Identify which cell holds the provided text, then report its [X, Y] central coordinate. 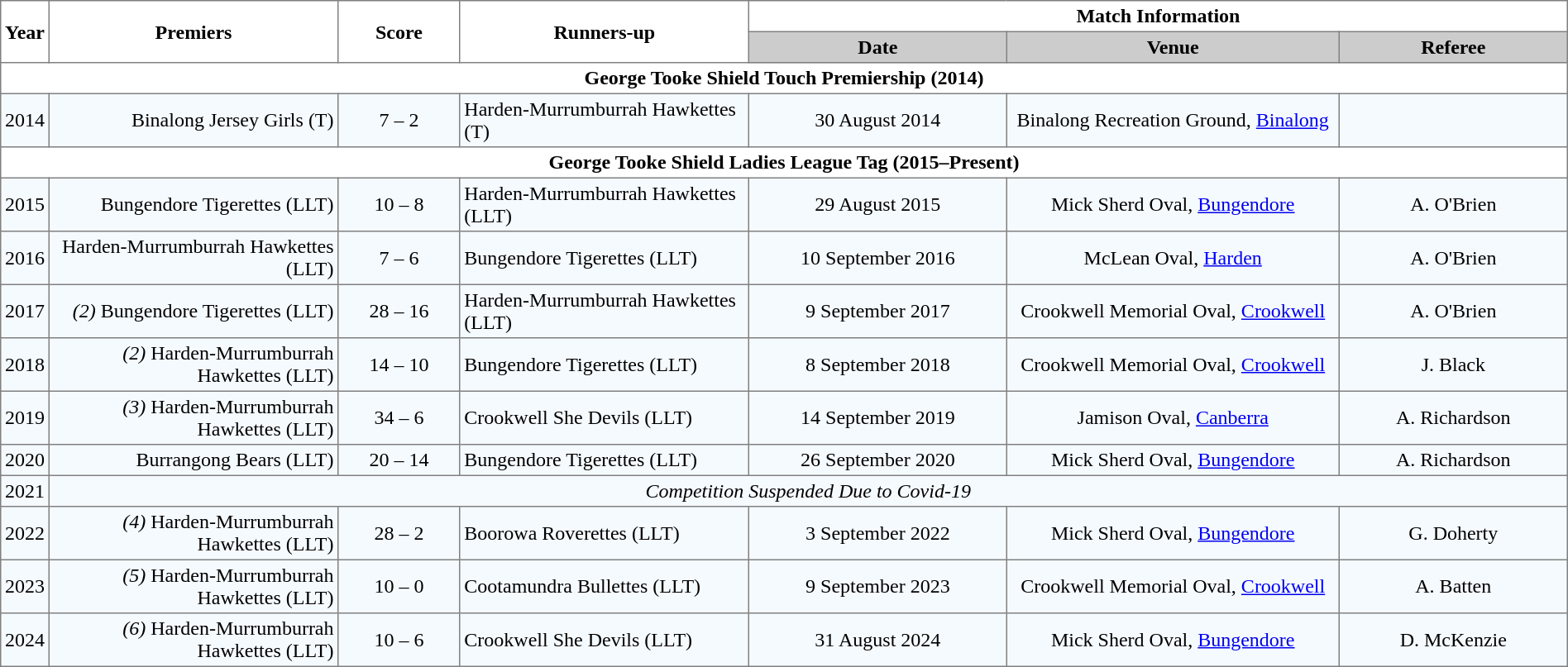
Referee [1453, 47]
Competition Suspended Due to Covid-19 [808, 491]
Harden-Murrumburrah Hawkettes (T) [605, 120]
Boorowa Roverettes (LLT) [605, 533]
28 – 16 [399, 311]
10 – 6 [399, 640]
Binalong Jersey Girls (T) [194, 120]
Cootamundra Bullettes (LLT) [605, 586]
7 – 2 [399, 120]
9 September 2017 [878, 311]
George Tooke Shield Touch Premiership (2014) [784, 79]
A. Batten [1453, 586]
(6) Harden-Murrumburrah Hawkettes (LLT) [194, 640]
10 – 8 [399, 204]
8 September 2018 [878, 364]
3 September 2022 [878, 533]
14 – 10 [399, 364]
G. Doherty [1453, 533]
D. McKenzie [1453, 640]
30 August 2014 [878, 120]
7 – 6 [399, 258]
14 September 2019 [878, 417]
29 August 2015 [878, 204]
(2) Harden-Murrumburrah Hawkettes (LLT) [194, 364]
26 September 2020 [878, 460]
(4) Harden-Murrumburrah Hawkettes (LLT) [194, 533]
28 – 2 [399, 533]
34 – 6 [399, 417]
Premiers [194, 31]
2022 [25, 533]
Score [399, 31]
10 September 2016 [878, 258]
Burrangong Bears (LLT) [194, 460]
2014 [25, 120]
2019 [25, 417]
2020 [25, 460]
Match Information [1159, 17]
2023 [25, 586]
(3) Harden-Murrumburrah Hawkettes (LLT) [194, 417]
McLean Oval, Harden [1173, 258]
Binalong Recreation Ground, Binalong [1173, 120]
George Tooke Shield Ladies League Tag (2015–Present) [784, 163]
Year [25, 31]
(5) Harden-Murrumburrah Hawkettes (LLT) [194, 586]
Runners-up [605, 31]
Venue [1173, 47]
2018 [25, 364]
2015 [25, 204]
2021 [25, 491]
10 – 0 [399, 586]
2016 [25, 258]
2017 [25, 311]
31 August 2024 [878, 640]
J. Black [1453, 364]
9 September 2023 [878, 586]
Date [878, 47]
2024 [25, 640]
Jamison Oval, Canberra [1173, 417]
(2) Bungendore Tigerettes (LLT) [194, 311]
20 – 14 [399, 460]
